Locate the cell with the specified text and output its (X, Y) center coordinate. 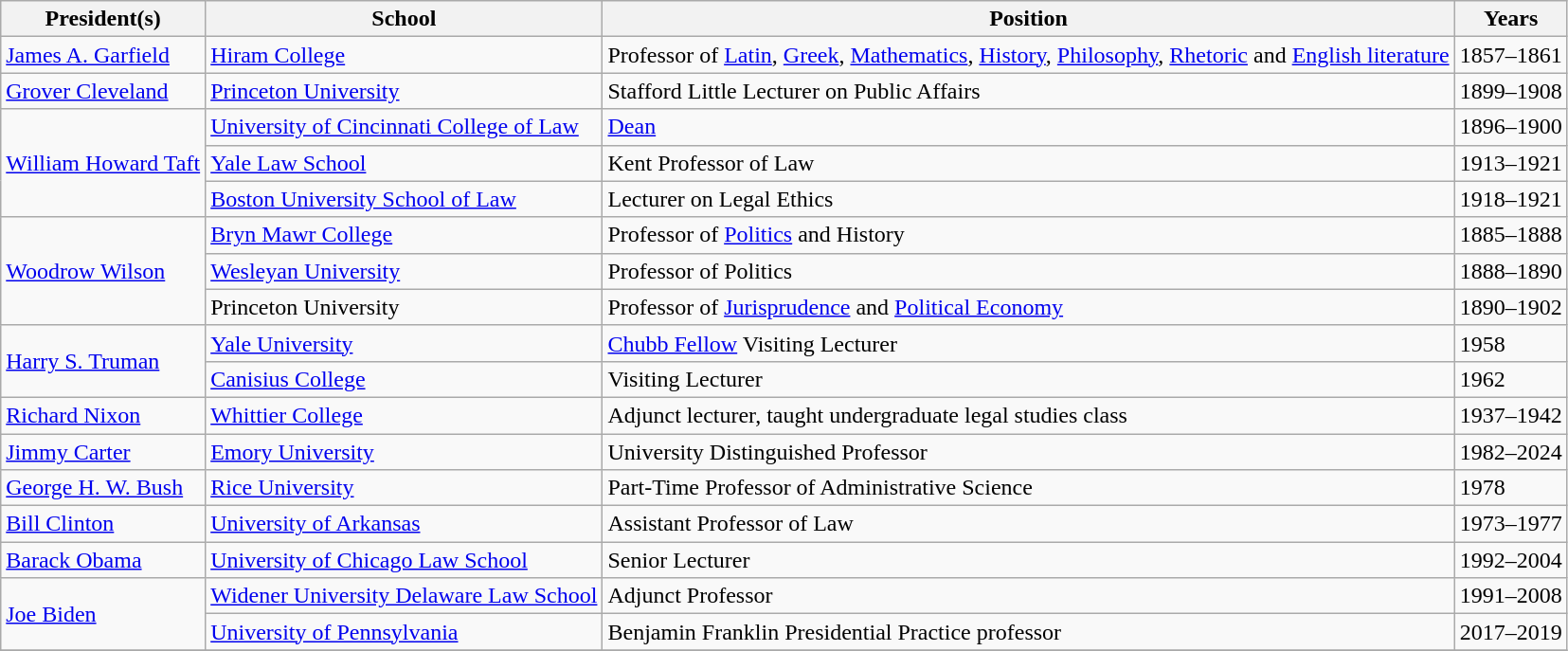
University Distinguished Professor (1029, 452)
Visiting Lecturer (1029, 379)
Adjunct Professor (1029, 596)
Professor of Jurisprudence and Political Economy (1029, 307)
Jimmy Carter (103, 452)
Dean (1029, 127)
Bryn Mawr College (404, 235)
Yale University (404, 343)
Position (1029, 19)
Professor of Latin, Greek, Mathematics, History, Philosophy, Rhetoric and English literature (1029, 55)
Whittier College (404, 415)
Rice University (404, 488)
1992–2004 (1510, 560)
Stafford Little Lecturer on Public Affairs (1029, 91)
Emory University (404, 452)
Part-Time Professor of Administrative Science (1029, 488)
Professor of Politics (1029, 271)
Lecturer on Legal Ethics (1029, 199)
George H. W. Bush (103, 488)
Joe Biden (103, 614)
Boston University School of Law (404, 199)
Bill Clinton (103, 524)
1978 (1510, 488)
1899–1908 (1510, 91)
University of Pennsylvania (404, 632)
University of Arkansas (404, 524)
1973–1977 (1510, 524)
Canisius College (404, 379)
1962 (1510, 379)
Kent Professor of Law (1029, 163)
Adjunct lecturer, taught undergraduate legal studies class (1029, 415)
James A. Garfield (103, 55)
1890–1902 (1510, 307)
Hiram College (404, 55)
University of Cincinnati College of Law (404, 127)
Barack Obama (103, 560)
1991–2008 (1510, 596)
1888–1890 (1510, 271)
2017–2019 (1510, 632)
Chubb Fellow Visiting Lecturer (1029, 343)
Years (1510, 19)
1857–1861 (1510, 55)
1913–1921 (1510, 163)
1885–1888 (1510, 235)
1937–1942 (1510, 415)
Assistant Professor of Law (1029, 524)
Woodrow Wilson (103, 271)
1918–1921 (1510, 199)
Senior Lecturer (1029, 560)
1982–2024 (1510, 452)
1896–1900 (1510, 127)
Benjamin Franklin Presidential Practice professor (1029, 632)
Yale Law School (404, 163)
Richard Nixon (103, 415)
Professor of Politics and History (1029, 235)
Wesleyan University (404, 271)
President(s) (103, 19)
University of Chicago Law School (404, 560)
Grover Cleveland (103, 91)
School (404, 19)
William Howard Taft (103, 163)
1958 (1510, 343)
Harry S. Truman (103, 361)
Widener University Delaware Law School (404, 596)
